Extract the (x, y) coordinate from the center of the cell holding the provided text.  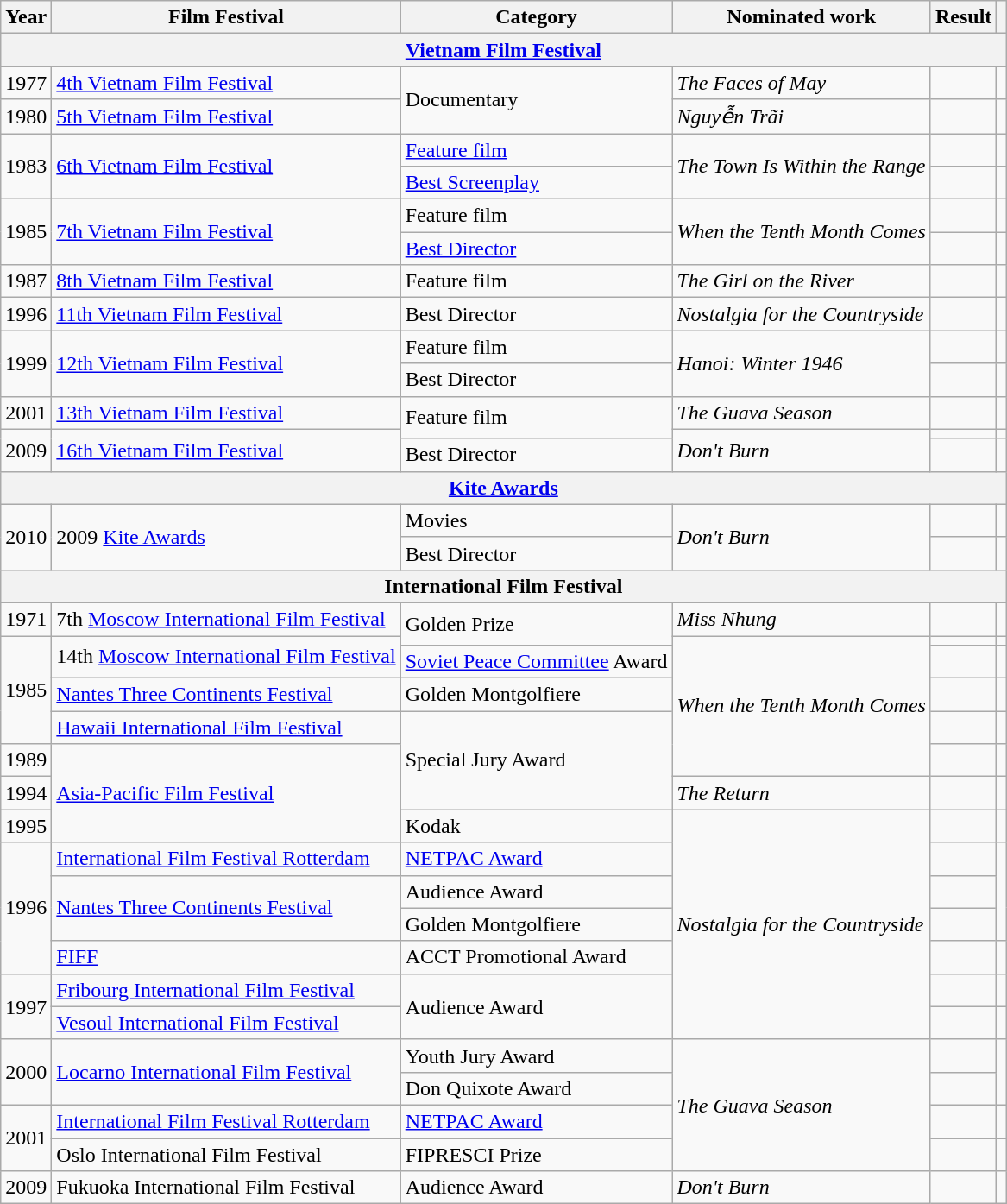
Vietnam Film Festival (504, 50)
2000 (26, 1072)
ACCT Promotional Award (537, 957)
Hanoi: Winter 1946 (801, 363)
Kodak (537, 826)
Vesoul International Film Festival (226, 1023)
Special Jury Award (537, 760)
1983 (26, 166)
Hawaii International Film Festival (226, 728)
Result (963, 17)
1980 (26, 117)
The Faces of May (801, 83)
4th Vietnam Film Festival (226, 83)
Fukuoka International Film Festival (226, 1188)
2009 Kite Awards (226, 537)
Locarno International Film Festival (226, 1072)
12th Vietnam Film Festival (226, 363)
1995 (26, 826)
14th Moscow International Film Festival (226, 656)
Documentary (537, 100)
16th Vietnam Film Festival (226, 451)
Asia-Pacific Film Festival (226, 793)
Nominated work (801, 17)
1987 (26, 281)
5th Vietnam Film Festival (226, 117)
FIFF (226, 957)
Don Quixote Award (537, 1088)
Miss Nhung (801, 619)
8th Vietnam Film Festival (226, 281)
1977 (26, 83)
13th Vietnam Film Festival (226, 413)
Kite Awards (504, 488)
7th Vietnam Film Festival (226, 232)
6th Vietnam Film Festival (226, 166)
1999 (26, 363)
International Film Festival (504, 586)
Fribourg International Film Festival (226, 990)
The Return (801, 793)
Year (26, 17)
Oslo International Film Festival (226, 1154)
Nguyễn Trãi (801, 117)
Category (537, 17)
The Girl on the River (801, 281)
Movies (537, 520)
Best Screenplay (537, 183)
FIPRESCI Prize (537, 1154)
1971 (26, 619)
Film Festival (226, 17)
7th Moscow International Film Festival (226, 619)
1997 (26, 1006)
11th Vietnam Film Festival (226, 314)
Youth Jury Award (537, 1056)
Soviet Peace Committee Award (537, 662)
2010 (26, 537)
The Town Is Within the Range (801, 166)
Golden Prize (537, 623)
1989 (26, 760)
1994 (26, 793)
